Return [x, y] of the center of cell containing provided text 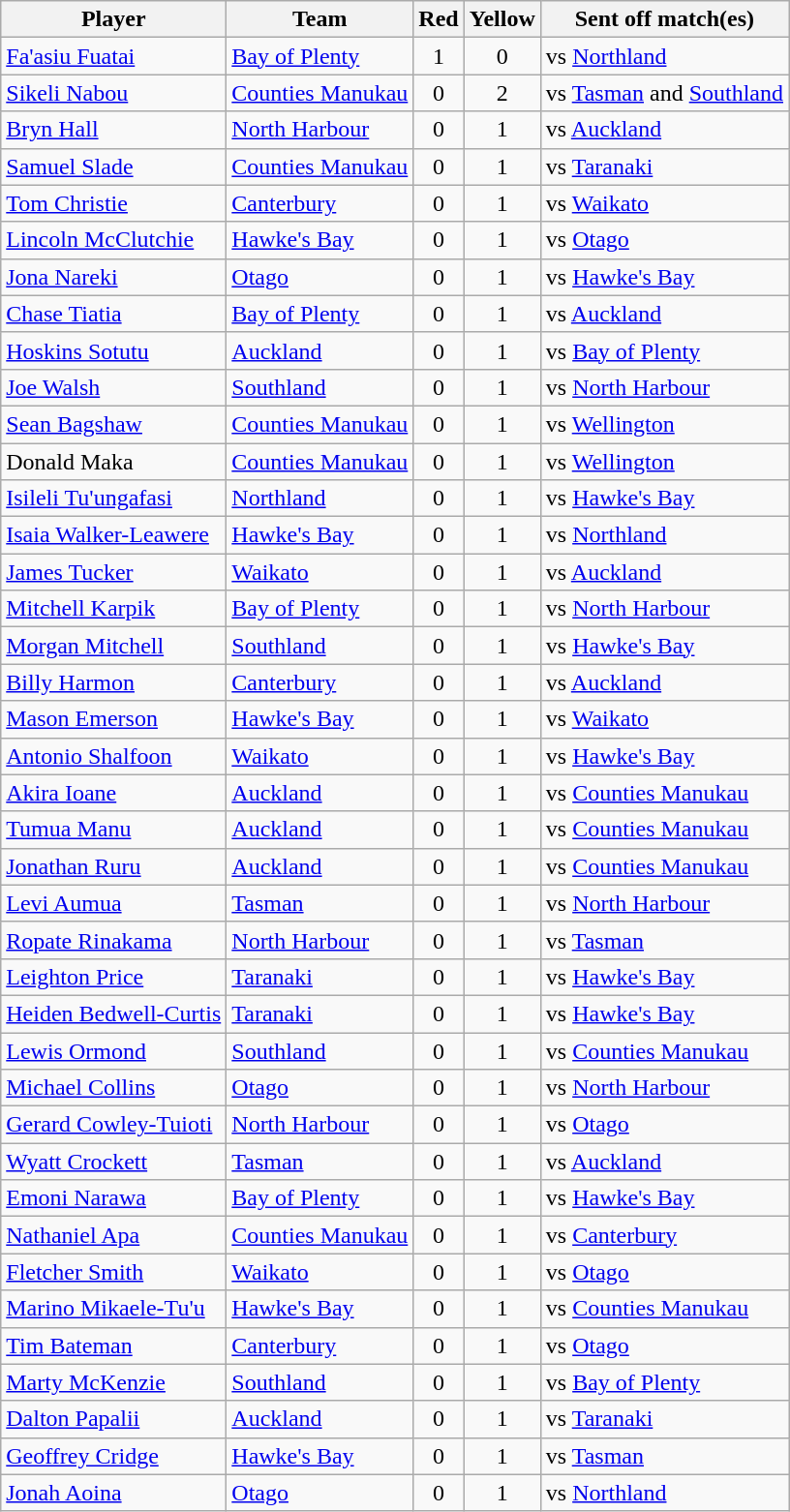
Billy Harmon [114, 682]
Jona Nareki [114, 277]
Nathaniel Apa [114, 1235]
Northland [319, 499]
Lewis Ormond [114, 1050]
Red [439, 19]
Tom Christie [114, 203]
Antonio Shalfoon [114, 756]
Samuel Slade [114, 166]
Gerard Cowley-Tuioti [114, 1125]
Michael Collins [114, 1088]
Ropate Rinakama [114, 940]
Wyatt Crockett [114, 1162]
Levi Aumua [114, 903]
James Tucker [114, 572]
Hoskins Sotutu [114, 350]
Donald Maka [114, 462]
Sikeli Nabou [114, 93]
Jonah Aoina [114, 1493]
Joe Walsh [114, 387]
Fletcher Smith [114, 1272]
Geoffrey Cridge [114, 1456]
Lincoln McClutchie [114, 240]
Tim Bateman [114, 1346]
Bryn Hall [114, 130]
vs Tasman and Southland [664, 93]
Chase Tiatia [114, 314]
Team [319, 19]
Tumua Manu [114, 830]
Akira Ioane [114, 793]
Emoni Narawa [114, 1198]
Marino Mikaele-Tu'u [114, 1309]
Yellow [501, 19]
Mason Emerson [114, 719]
Sent off match(es) [664, 19]
Leighton Price [114, 977]
Mitchell Karpik [114, 609]
Fa'asiu Fuatai [114, 56]
Jonathan Ruru [114, 866]
vs Canterbury [664, 1235]
Marty McKenzie [114, 1382]
Heiden Bedwell-Curtis [114, 1013]
Isaia Walker-Leawere [114, 535]
Isileli Tu'ungafasi [114, 499]
Dalton Papalii [114, 1419]
2 [501, 93]
Sean Bagshaw [114, 424]
Morgan Mitchell [114, 646]
Player [114, 19]
